Pinpoint the cell where the given text exists, returning its (X, Y) midpoint coordinate. 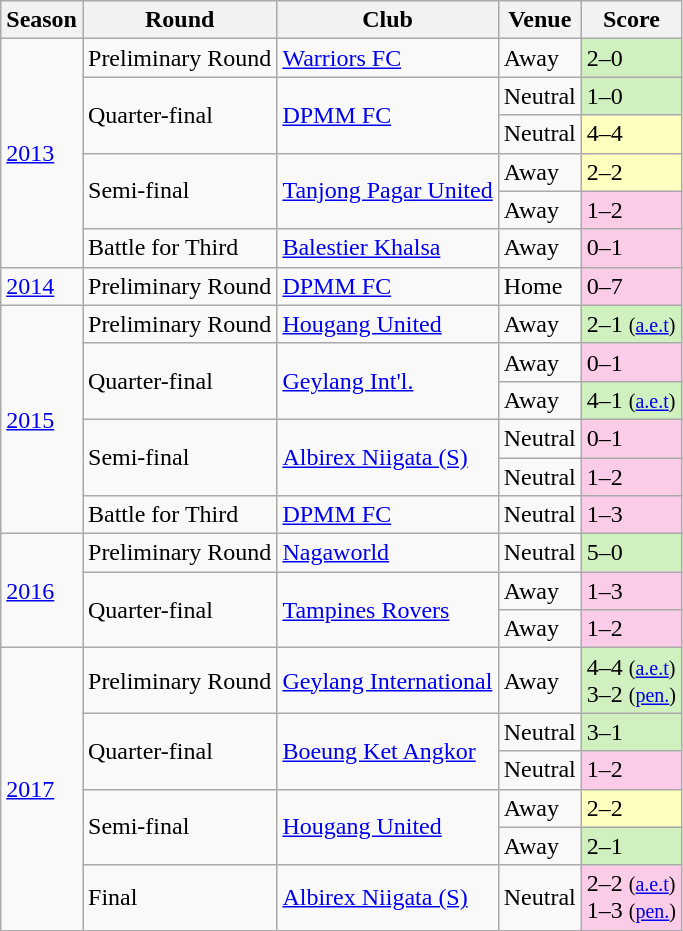
0–7 (631, 286)
Boeung Ket Angkor (388, 751)
4–1 (a.e.t) (631, 400)
Geylang International (388, 680)
3–1 (631, 732)
2016 (42, 591)
Club (388, 20)
4–4 (a.e.t)3–2 (pen.) (631, 680)
2–0 (631, 58)
2013 (42, 153)
Balestier Khalsa (388, 248)
2015 (42, 419)
2017 (42, 789)
2014 (42, 286)
Tampines Rovers (388, 610)
2–1 (631, 846)
5–0 (631, 553)
2–2 (a.e.t)1–3 (pen.) (631, 898)
Venue (540, 20)
Geylang Int'l. (388, 381)
Final (179, 898)
Nagaworld (388, 553)
Season (42, 20)
Tanjong Pagar United (388, 191)
Round (179, 20)
1–0 (631, 96)
Home (540, 286)
2–1 (a.e.t) (631, 324)
Warriors FC (388, 58)
4–4 (631, 134)
Score (631, 20)
